Search for the cell housing the specified text and yield its (x, y) center coordinate. 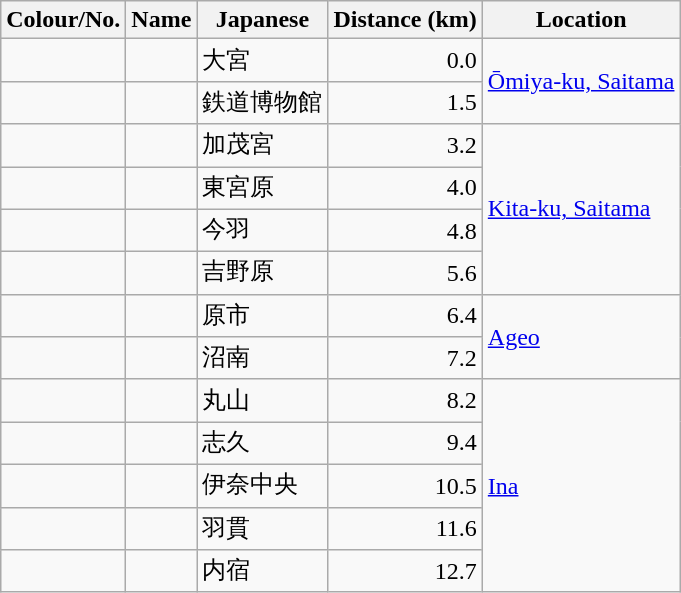
内宿 (262, 572)
Ageo (581, 336)
4.0 (405, 188)
4.8 (405, 230)
Ōmiya-ku, Saitama (581, 82)
9.4 (405, 444)
Ina (581, 486)
原市 (262, 316)
Japanese (262, 20)
加茂宮 (262, 146)
吉野原 (262, 274)
鉄道博物館 (262, 102)
10.5 (405, 486)
伊奈中央 (262, 486)
1.5 (405, 102)
5.6 (405, 274)
11.6 (405, 528)
今羽 (262, 230)
0.0 (405, 60)
大宮 (262, 60)
沼南 (262, 358)
7.2 (405, 358)
志久 (262, 444)
12.7 (405, 572)
Colour/No. (64, 20)
8.2 (405, 400)
羽貫 (262, 528)
Location (581, 20)
東宮原 (262, 188)
3.2 (405, 146)
6.4 (405, 316)
Kita-ku, Saitama (581, 209)
Name (162, 20)
丸山 (262, 400)
Distance (km) (405, 20)
